Identify which cell holds the provided text, then report its [X, Y] central coordinate. 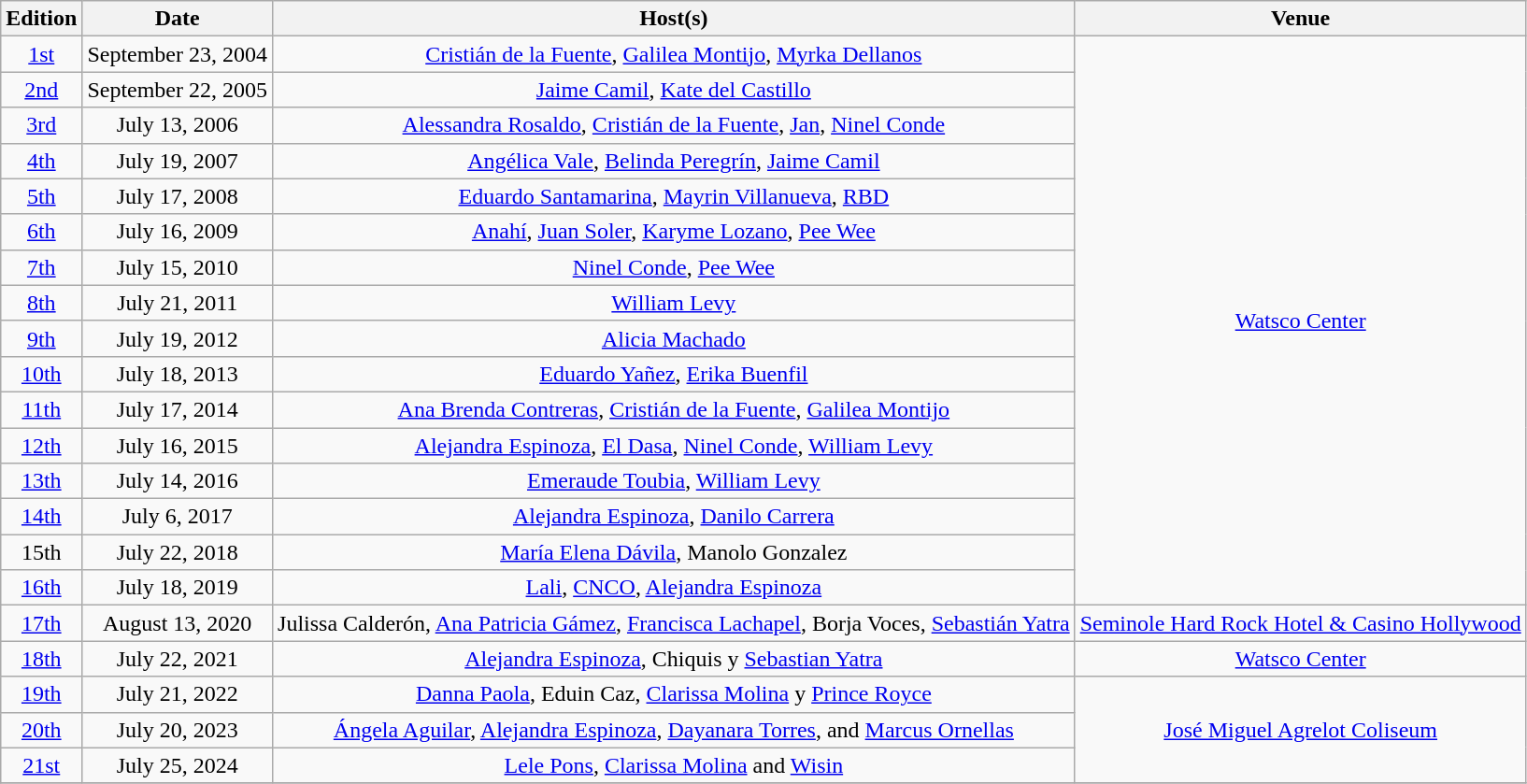
María Elena Dávila, Manolo Gonzalez [675, 552]
Ángela Aguilar, Alejandra Espinoza, Dayanara Torres, and Marcus Ornellas [675, 730]
July 19, 2007 [178, 161]
13th [41, 481]
19th [41, 694]
July 22, 2018 [178, 552]
Alejandra Espinoza, El Dasa, Ninel Conde, William Levy [675, 446]
Alessandra Rosaldo, Cristián de la Fuente, Jan, Ninel Conde [675, 125]
Angélica Vale, Belinda Peregrín, Jaime Camil [675, 161]
Seminole Hard Rock Hotel & Casino Hollywood [1301, 623]
2nd [41, 90]
July 6, 2017 [178, 517]
August 13, 2020 [178, 623]
William Levy [675, 303]
7th [41, 267]
8th [41, 303]
1st [41, 54]
September 23, 2004 [178, 54]
6th [41, 232]
20th [41, 730]
Emeraude Toubia, William Levy [675, 481]
Ana Brenda Contreras, Cristián de la Fuente, Galilea Montijo [675, 409]
9th [41, 338]
July 18, 2013 [178, 374]
Lele Pons, Clarissa Molina and Wisin [675, 765]
21st [41, 765]
15th [41, 552]
July 16, 2015 [178, 446]
Venue [1301, 19]
July 17, 2008 [178, 196]
11th [41, 409]
July 14, 2016 [178, 481]
Eduardo Yañez, Erika Buenfil [675, 374]
16th [41, 588]
3rd [41, 125]
July 21, 2022 [178, 694]
July 20, 2023 [178, 730]
Jaime Camil, Kate del Castillo [675, 90]
4th [41, 161]
14th [41, 517]
17th [41, 623]
July 15, 2010 [178, 267]
July 22, 2021 [178, 659]
July 13, 2006 [178, 125]
José Miguel Agrelot Coliseum [1301, 730]
Date [178, 19]
July 17, 2014 [178, 409]
July 19, 2012 [178, 338]
Ninel Conde, Pee Wee [675, 267]
July 25, 2024 [178, 765]
10th [41, 374]
Host(s) [675, 19]
Eduardo Santamarina, Mayrin Villanueva, RBD [675, 196]
July 16, 2009 [178, 232]
Anahí, Juan Soler, Karyme Lozano, Pee Wee [675, 232]
18th [41, 659]
Cristián de la Fuente, Galilea Montijo, Myrka Dellanos [675, 54]
Alicia Machado [675, 338]
5th [41, 196]
Edition [41, 19]
Julissa Calderón, Ana Patricia Gámez, Francisca Lachapel, Borja Voces, Sebastián Yatra [675, 623]
September 22, 2005 [178, 90]
Danna Paola, Eduin Caz, Clarissa Molina y Prince Royce [675, 694]
Lali, CNCO, Alejandra Espinoza [675, 588]
July 21, 2011 [178, 303]
July 18, 2019 [178, 588]
Alejandra Espinoza, Chiquis y Sebastian Yatra [675, 659]
Alejandra Espinoza, Danilo Carrera [675, 517]
12th [41, 446]
